Determine the [x, y] coordinate at the center of the cell enclosing the given text.  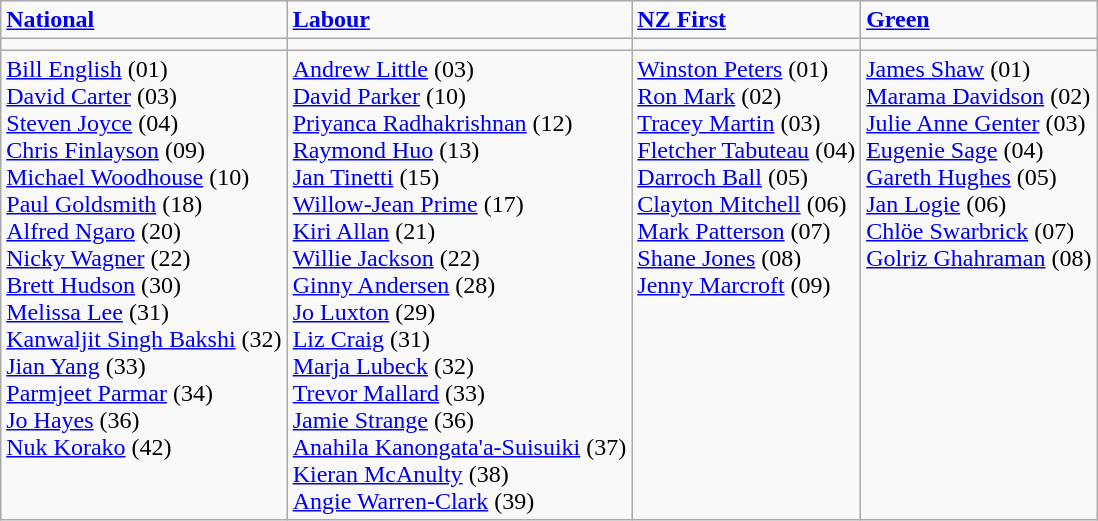
Green [979, 20]
Labour [460, 20]
James Shaw (01)Marama Davidson (02)Julie Anne Genter (03)Eugenie Sage (04)Gareth Hughes (05)Jan Logie (06)Chlöe Swarbrick (07)Golriz Ghahraman (08) [979, 285]
NZ First [746, 20]
National [144, 20]
